Search for the cell housing the specified text and yield its (x, y) center coordinate. 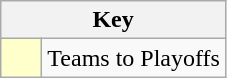
Key (114, 20)
Teams to Playoffs (134, 58)
